Pinpoint the cell where the given text exists, returning its [x, y] midpoint coordinate. 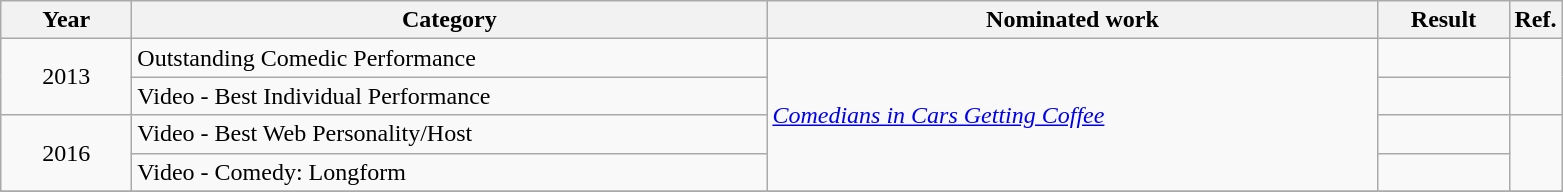
Category [450, 20]
Video - Best Individual Performance [450, 96]
Nominated work [1072, 20]
Video - Best Web Personality/Host [450, 134]
2016 [66, 153]
Result [1444, 20]
Ref. [1536, 20]
Outstanding Comedic Performance [450, 58]
Video - Comedy: Longform [450, 172]
Comedians in Cars Getting Coffee [1072, 115]
Year [66, 20]
2013 [66, 77]
